Return the [x, y] coordinate for the center point of the cell that contains the specified text.  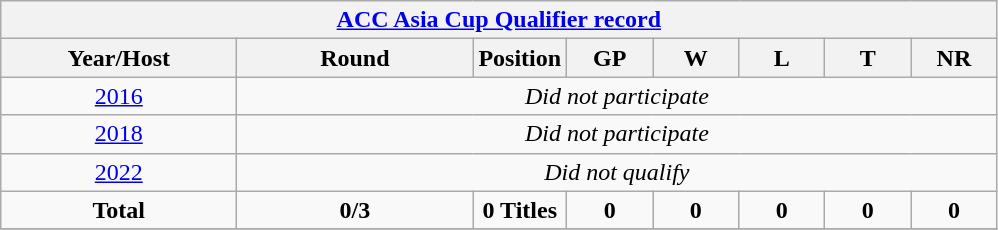
Position [520, 58]
2016 [119, 96]
Did not qualify [617, 172]
NR [954, 58]
Total [119, 210]
0 Titles [520, 210]
L [782, 58]
2022 [119, 172]
T [868, 58]
GP [610, 58]
W [696, 58]
Year/Host [119, 58]
Round [355, 58]
0/3 [355, 210]
2018 [119, 134]
ACC Asia Cup Qualifier record [499, 20]
